Extract the [x, y] coordinate from the center of the cell holding the provided text.  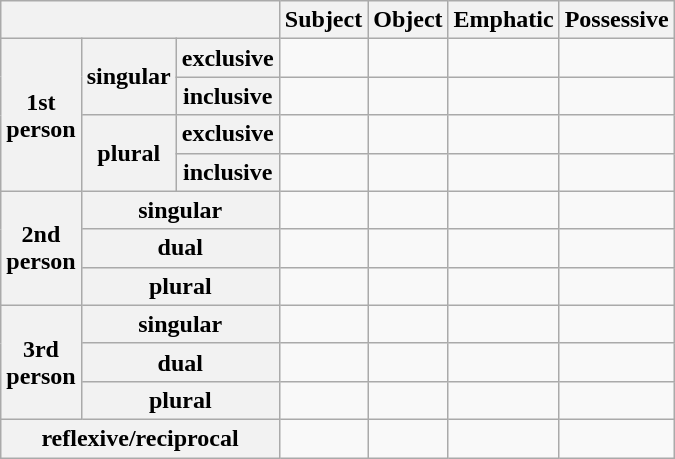
reflexive/reciprocal [140, 438]
Subject [323, 20]
2ndperson [41, 248]
Possessive [616, 20]
3rdperson [41, 362]
Emphatic [504, 20]
1stperson [41, 115]
Object [408, 20]
